Detect which cell encompasses the target text, then output its [X, Y] center coordinate. 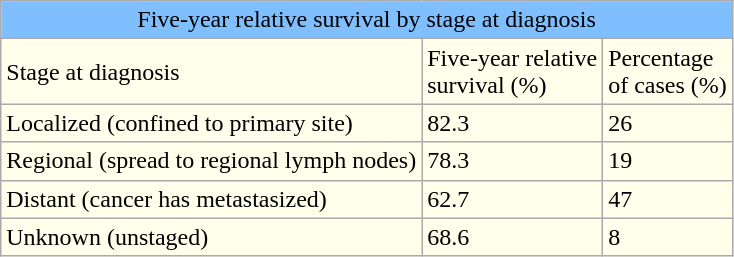
47 [668, 199]
8 [668, 237]
19 [668, 161]
Regional (spread to regional lymph nodes) [212, 161]
68.6 [512, 237]
Localized (confined to primary site) [212, 123]
Five-year relative survival by stage at diagnosis [367, 20]
62.7 [512, 199]
Percentageof cases (%) [668, 72]
Unknown (unstaged) [212, 237]
Stage at diagnosis [212, 72]
26 [668, 123]
78.3 [512, 161]
82.3 [512, 123]
Five-year relativesurvival (%) [512, 72]
Distant (cancer has metastasized) [212, 199]
